Detect which cell encompasses the target text, then output its [X, Y] center coordinate. 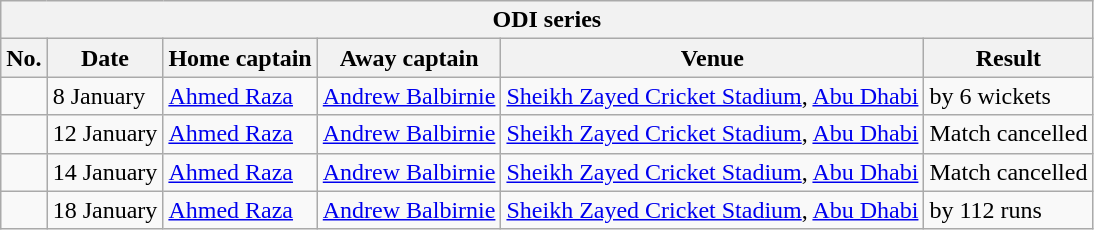
18 January [105, 210]
Venue [712, 58]
Home captain [240, 58]
Result [1008, 58]
14 January [105, 172]
12 January [105, 134]
8 January [105, 96]
by 112 runs [1008, 210]
No. [24, 58]
Away captain [409, 58]
by 6 wickets [1008, 96]
Date [105, 58]
ODI series [547, 20]
